Extract the [X, Y] coordinate from the center of the cell holding the provided text.  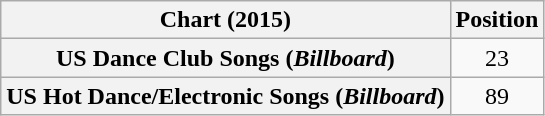
Chart (2015) [226, 20]
US Dance Club Songs (Billboard) [226, 58]
89 [497, 96]
US Hot Dance/Electronic Songs (Billboard) [226, 96]
Position [497, 20]
23 [497, 58]
